Search for the cell housing the specified text and yield its [x, y] center coordinate. 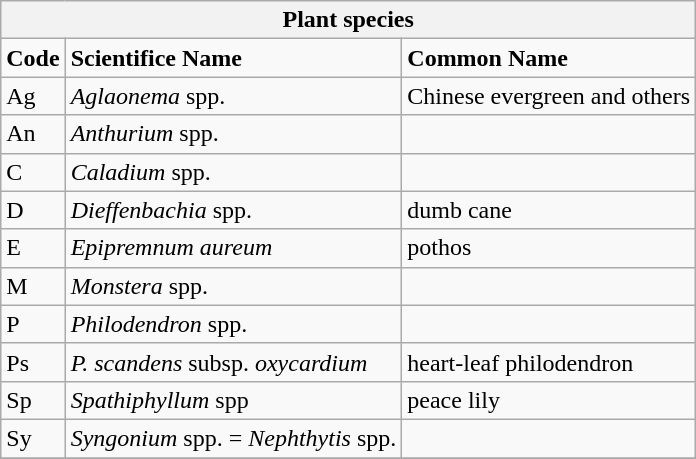
C [33, 172]
M [33, 286]
Anthurium spp. [234, 134]
dumb cane [549, 210]
peace lily [549, 400]
Caladium spp. [234, 172]
D [33, 210]
Epipremnum aureum [234, 248]
Scientifice Name [234, 58]
heart-leaf philodendron [549, 362]
pothos [549, 248]
Ps [33, 362]
Ag [33, 96]
P [33, 324]
Common Name [549, 58]
Syngonium spp. = Nephthytis spp. [234, 438]
Spathiphyllum spp [234, 400]
Code [33, 58]
E [33, 248]
Sy [33, 438]
Sp [33, 400]
Chinese evergreen and others [549, 96]
Plant species [348, 20]
Aglaonema spp. [234, 96]
Monstera spp. [234, 286]
Philodendron spp. [234, 324]
Dieffenbachia spp. [234, 210]
P. scandens subsp. oxycardium [234, 362]
An [33, 134]
